Capture the cell that displays the provided text and extract its (X, Y) central coordinate. 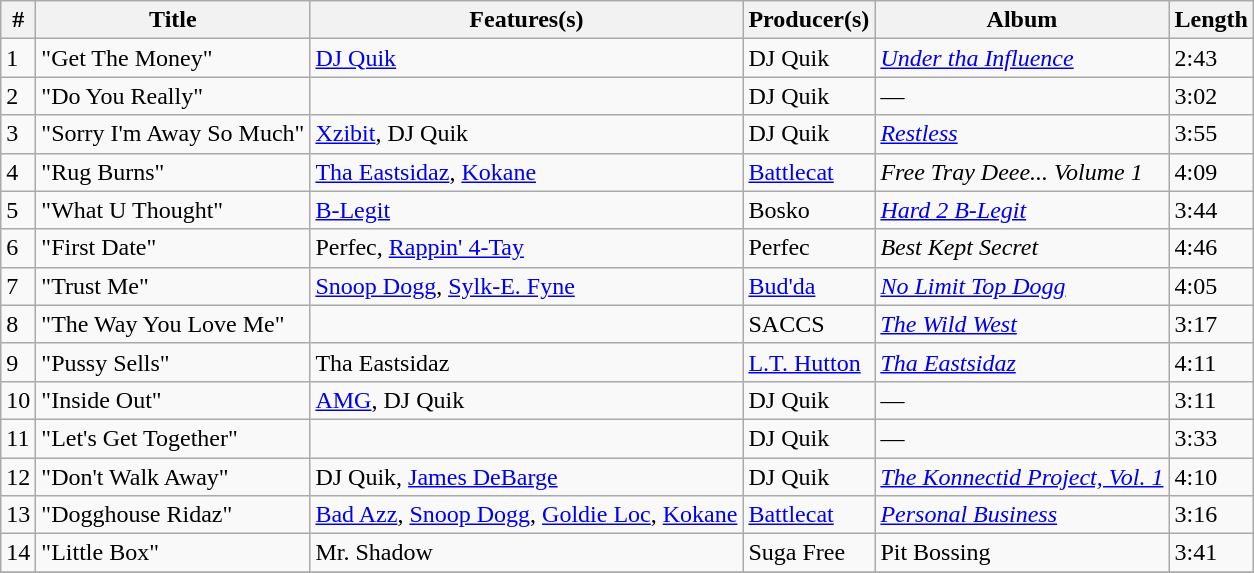
Perfec (809, 248)
3:41 (1211, 553)
4:05 (1211, 286)
14 (18, 553)
"First Date" (173, 248)
Producer(s) (809, 20)
Album (1022, 20)
The Konnectid Project, Vol. 1 (1022, 477)
3:55 (1211, 134)
"Don't Walk Away" (173, 477)
Pit Bossing (1022, 553)
8 (18, 324)
Title (173, 20)
Perfec, Rappin' 4-Tay (526, 248)
2:43 (1211, 58)
Hard 2 B-Legit (1022, 210)
7 (18, 286)
SACCS (809, 324)
Under tha Influence (1022, 58)
Personal Business (1022, 515)
Bud'da (809, 286)
5 (18, 210)
3:16 (1211, 515)
Snoop Dogg, Sylk-E. Fyne (526, 286)
"The Way You Love Me" (173, 324)
"Inside Out" (173, 400)
10 (18, 400)
4:09 (1211, 172)
Length (1211, 20)
12 (18, 477)
No Limit Top Dogg (1022, 286)
DJ Quik, James DeBarge (526, 477)
6 (18, 248)
B-Legit (526, 210)
Xzibit, DJ Quik (526, 134)
"Rug Burns" (173, 172)
Restless (1022, 134)
Features(s) (526, 20)
Bad Azz, Snoop Dogg, Goldie Loc, Kokane (526, 515)
Free Tray Deee... Volume 1 (1022, 172)
2 (18, 96)
1 (18, 58)
4:46 (1211, 248)
3:11 (1211, 400)
Tha Eastsidaz, Kokane (526, 172)
3:44 (1211, 210)
Suga Free (809, 553)
"Do You Really" (173, 96)
"Get The Money" (173, 58)
3 (18, 134)
4 (18, 172)
9 (18, 362)
Best Kept Secret (1022, 248)
3:17 (1211, 324)
AMG, DJ Quik (526, 400)
"Pussy Sells" (173, 362)
4:10 (1211, 477)
"Let's Get Together" (173, 438)
Mr. Shadow (526, 553)
11 (18, 438)
"Dogghouse Ridaz" (173, 515)
Bosko (809, 210)
3:02 (1211, 96)
"What U Thought" (173, 210)
13 (18, 515)
"Trust Me" (173, 286)
The Wild West (1022, 324)
"Sorry I'm Away So Much" (173, 134)
"Little Box" (173, 553)
4:11 (1211, 362)
# (18, 20)
L.T. Hutton (809, 362)
3:33 (1211, 438)
